Capture the cell that displays the provided text and extract its (X, Y) central coordinate. 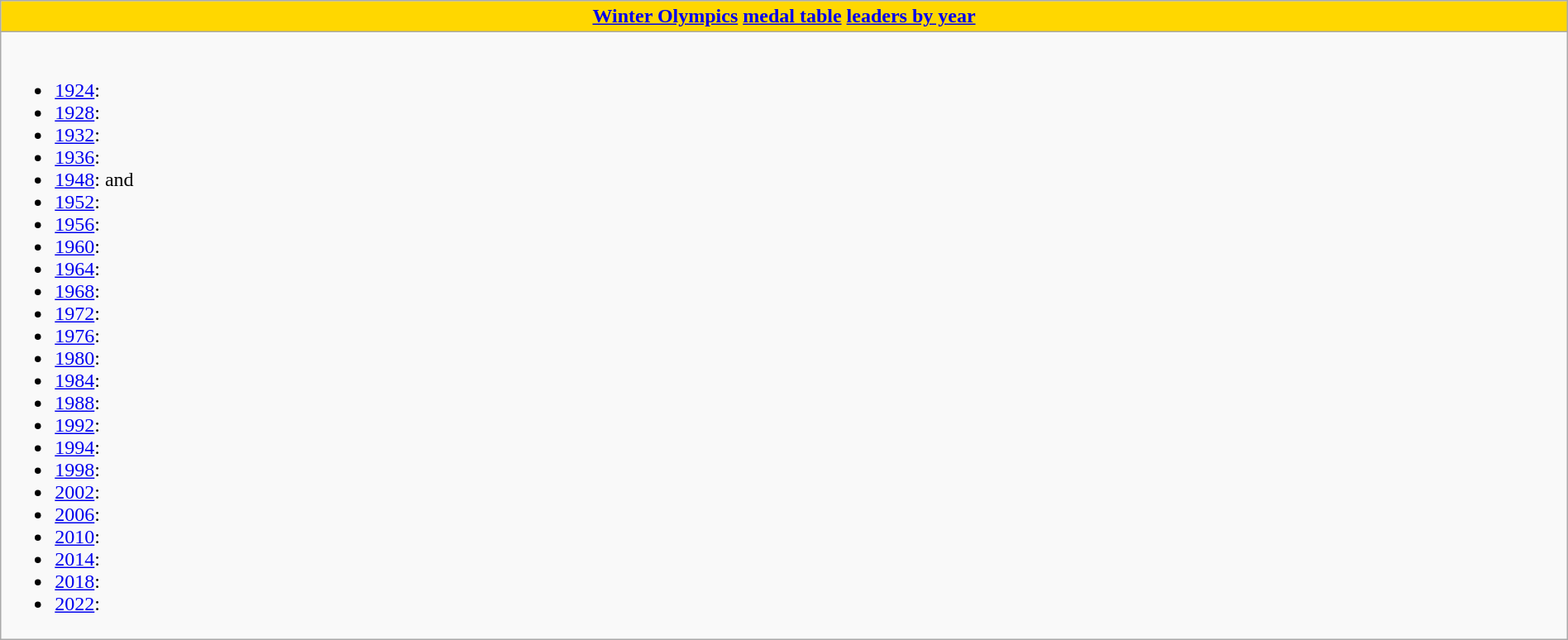
1924: 1928: 1932: 1936: 1948: and 1952: 1956: 1960: 1964: 1968: 1972: 1976: 1980: 1984: 1988: 1992: 1994: 1998: 2002: 2006: 2010: 2014: 2018: 2022: (784, 336)
Winter Olympics medal table leaders by year (784, 17)
